Detect which cell encompasses the target text, then output its (x, y) center coordinate. 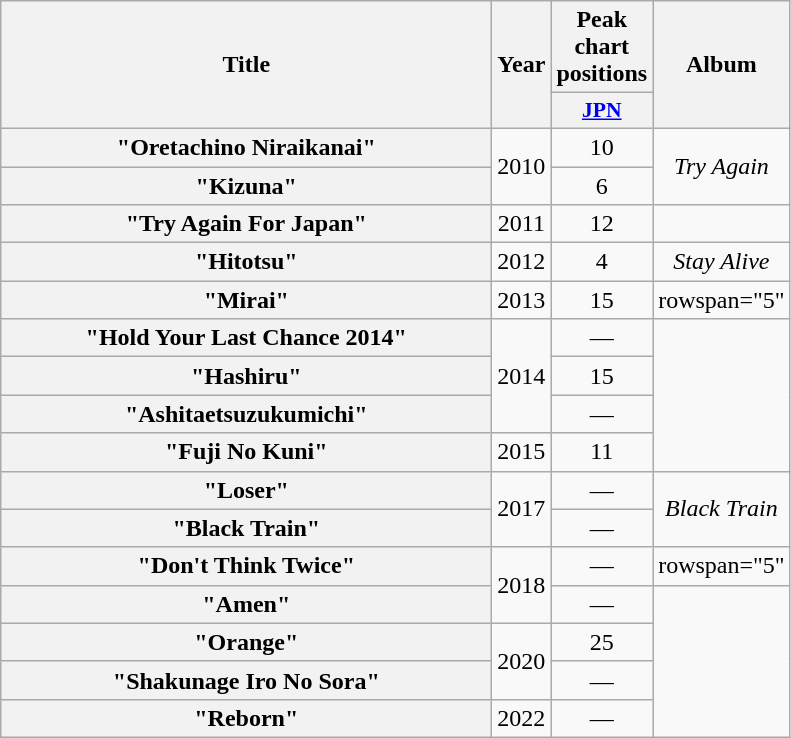
"Oretachino Niraikanai" (246, 147)
"Hold Your Last Chance 2014" (246, 338)
25 (602, 642)
Title (246, 65)
"Try Again For Japan" (246, 224)
2018 (522, 585)
"Don't Think Twice" (246, 566)
12 (602, 224)
Year (522, 65)
2020 (522, 661)
2012 (522, 262)
4 (602, 262)
JPN (602, 111)
"Hashiru" (246, 376)
"Fuji No Kuni" (246, 452)
"Hitotsu" (246, 262)
"Kizuna" (246, 185)
2017 (522, 509)
"Black Train" (246, 528)
10 (602, 147)
2015 (522, 452)
2014 (522, 376)
2022 (522, 718)
Black Train (722, 509)
Stay Alive (722, 262)
Peak chart positions (602, 47)
2013 (522, 300)
2010 (522, 166)
"Amen" (246, 604)
"Orange" (246, 642)
"Reborn" (246, 718)
Try Again (722, 166)
6 (602, 185)
"Mirai" (246, 300)
2011 (522, 224)
"Loser" (246, 490)
11 (602, 452)
Album (722, 65)
"Shakunage Iro No Sora" (246, 680)
"Ashitaetsuzukumichi" (246, 414)
